Identify which cell holds the provided text, then report its (x, y) central coordinate. 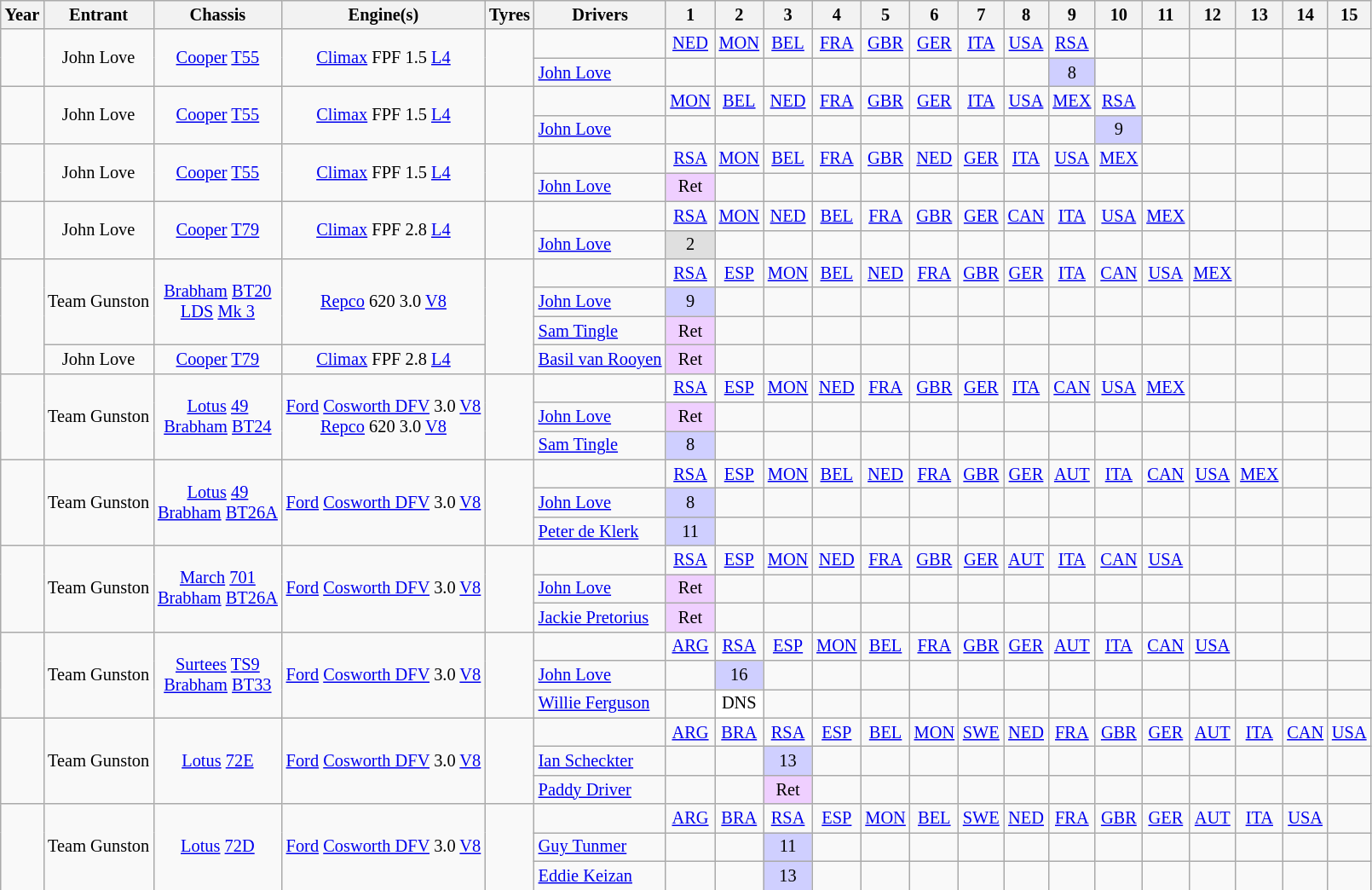
Basil van Rooyen (600, 359)
12 (1212, 14)
Lotus 49Brabham BT24 (218, 416)
14 (1306, 14)
16 (740, 674)
Jackie Pretorius (600, 617)
Guy Tunmer (600, 847)
5 (885, 14)
DNS (740, 703)
Ian Scheckter (600, 760)
March 701Brabham BT26A (218, 588)
10 (1118, 14)
15 (1349, 14)
Willie Ferguson (600, 703)
Engine(s) (383, 14)
6 (934, 14)
3 (787, 14)
Peter de Klerk (600, 531)
Repco 620 3.0 V8 (383, 302)
7 (982, 14)
Entrant (99, 14)
1 (690, 14)
Tyres (510, 14)
Ford Cosworth DFV 3.0 V8Repco 620 3.0 V8 (383, 416)
Year (22, 14)
Lotus 49Brabham BT26A (218, 503)
Drivers (600, 14)
Surtees TS9Brabham BT33 (218, 675)
Brabham BT20LDS Mk 3 (218, 302)
Lotus 72E (218, 760)
Lotus 72D (218, 847)
4 (837, 14)
Eddie Keizan (600, 876)
Chassis (218, 14)
Paddy Driver (600, 789)
